Determine the (x, y) coordinate at the center of the cell enclosing the given text.  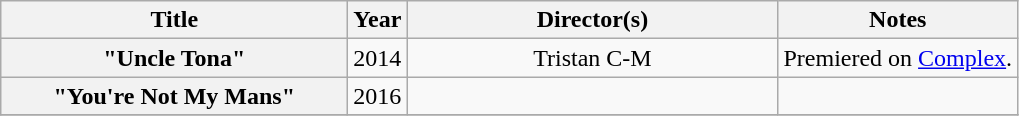
Notes (898, 20)
"Uncle Tona" (174, 58)
Premiered on Complex. (898, 58)
Title (174, 20)
2016 (378, 96)
Year (378, 20)
Director(s) (592, 20)
2014 (378, 58)
"You're Not My Mans" (174, 96)
Tristan C-M (592, 58)
